Determine the [x, y] coordinate at the center of the cell enclosing the given text.  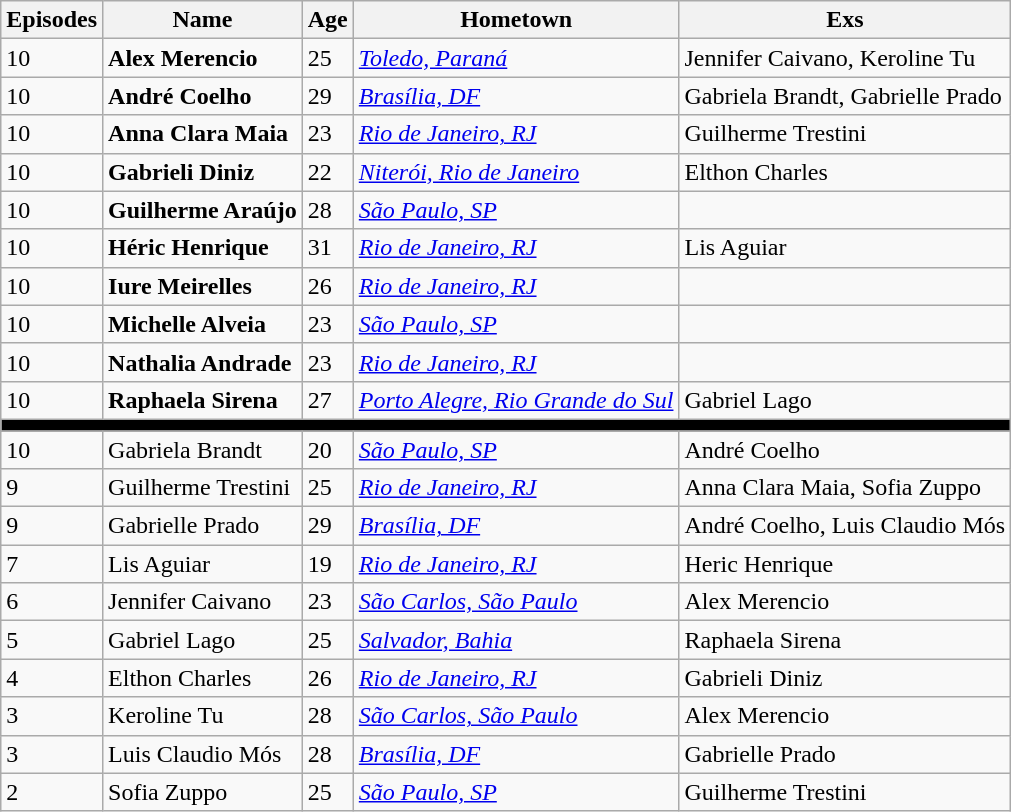
Niterói, Rio de Janeiro [516, 172]
Iure Meirelles [203, 286]
Porto Alegre, Rio Grande do Sul [516, 400]
19 [328, 564]
Age [328, 20]
Hometown [516, 20]
31 [328, 248]
Jennifer Caivano [203, 602]
Episodes [52, 20]
27 [328, 400]
Name [203, 20]
20 [328, 449]
Exs [845, 20]
Toledo, Paraná [516, 58]
7 [52, 564]
Michelle Alveia [203, 324]
Nathalia Andrade [203, 362]
Keroline Tu [203, 716]
2 [52, 792]
Salvador, Bahia [516, 640]
Gabriela Brandt [203, 449]
Gabriela Brandt, Gabrielle Prado [845, 96]
4 [52, 678]
6 [52, 602]
Anna Clara Maia [203, 134]
5 [52, 640]
Anna Clara Maia, Sofia Zuppo [845, 488]
Luis Claudio Mós [203, 754]
André Coelho, Luis Claudio Mós [845, 526]
Héric Henrique [203, 248]
Guilherme Araújo [203, 210]
Sofia Zuppo [203, 792]
Jennifer Caivano, Keroline Tu [845, 58]
Heric Henrique [845, 564]
22 [328, 172]
